Determine the (X, Y) coordinate at the center of the cell enclosing the given text.  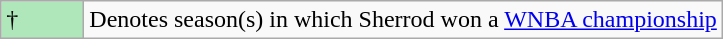
Denotes season(s) in which Sherrod won a WNBA championship (404, 20)
† (42, 20)
